Locate the cell with the specified text and output its [X, Y] center coordinate. 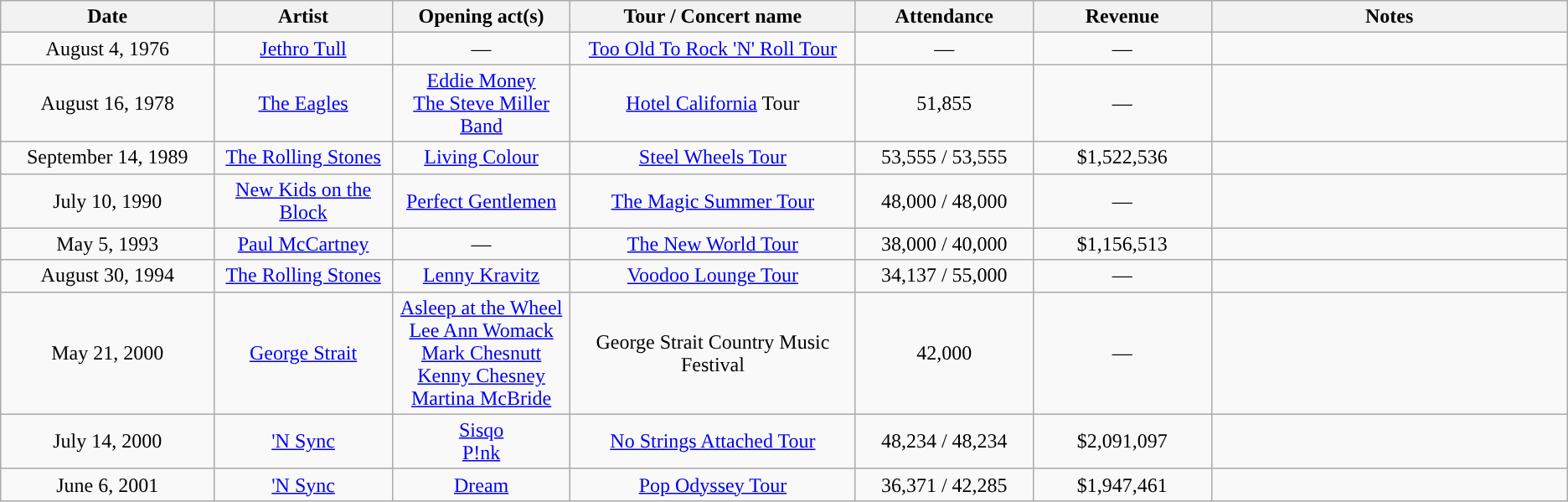
Voodoo Lounge Tour [713, 276]
$1,947,461 [1122, 484]
The Magic Summer Tour [713, 201]
No Strings Attached Tour [713, 441]
Revenue [1122, 17]
Date [107, 17]
48,000 / 48,000 [945, 201]
Tour / Concert name [713, 17]
Opening act(s) [481, 17]
$1,156,513 [1122, 244]
September 14, 1989 [107, 158]
George Strait Country Music Festival [713, 353]
Asleep at the WheelLee Ann WomackMark ChesnuttKenny ChesneyMartina McBride [481, 353]
July 14, 2000 [107, 441]
Artist [303, 17]
Dream [481, 484]
Hotel California Tour [713, 103]
August 4, 1976 [107, 49]
Paul McCartney [303, 244]
George Strait [303, 353]
Perfect Gentlemen [481, 201]
August 16, 1978 [107, 103]
Lenny Kravitz [481, 276]
Notes [1389, 17]
Steel Wheels Tour [713, 158]
New Kids on the Block [303, 201]
May 5, 1993 [107, 244]
May 21, 2000 [107, 353]
July 10, 1990 [107, 201]
36,371 / 42,285 [945, 484]
34,137 / 55,000 [945, 276]
51,855 [945, 103]
SisqoP!nk [481, 441]
38,000 / 40,000 [945, 244]
Living Colour [481, 158]
August 30, 1994 [107, 276]
42,000 [945, 353]
The Eagles [303, 103]
48,234 / 48,234 [945, 441]
Attendance [945, 17]
$1,522,536 [1122, 158]
Eddie MoneyThe Steve Miller Band [481, 103]
$2,091,097 [1122, 441]
June 6, 2001 [107, 484]
53,555 / 53,555 [945, 158]
Pop Odyssey Tour [713, 484]
Jethro Tull [303, 49]
The New World Tour [713, 244]
Too Old To Rock 'N' Roll Tour [713, 49]
